Locate the cell with the specified text and output its [x, y] center coordinate. 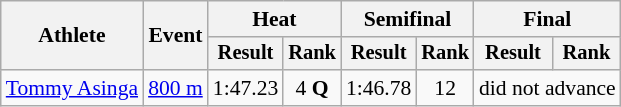
800 m [176, 88]
Event [176, 36]
4 Q [312, 88]
Final [548, 19]
1:47.23 [246, 88]
12 [445, 88]
did not advance [548, 88]
Tommy Asinga [72, 88]
Athlete [72, 36]
1:46.78 [378, 88]
Semifinal [408, 19]
Heat [274, 19]
